Scan for the cell matching the given text and deliver its (x, y) coordinate at center. 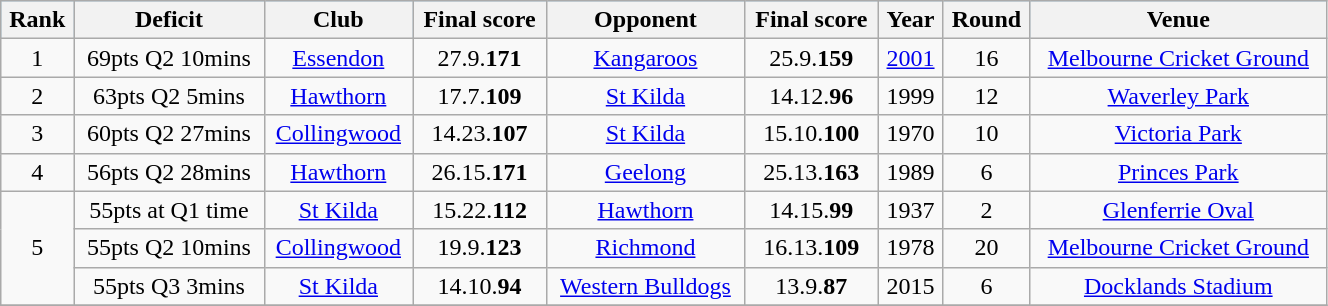
Rank (38, 20)
26.15.171 (480, 172)
Year (910, 20)
Venue (1178, 20)
13.9.87 (811, 286)
20 (986, 248)
Deficit (169, 20)
Waverley Park (1178, 96)
56pts Q2 28mins (169, 172)
1970 (910, 134)
15.10.100 (811, 134)
63pts Q2 5mins (169, 96)
14.12.96 (811, 96)
1 (38, 58)
Essendon (338, 58)
55pts Q3 3mins (169, 286)
Geelong (646, 172)
69pts Q2 10mins (169, 58)
16.13.109 (811, 248)
1937 (910, 210)
Round (986, 20)
14.15.99 (811, 210)
3 (38, 134)
2015 (910, 286)
15.22.112 (480, 210)
5 (38, 248)
17.7.109 (480, 96)
25.13.163 (811, 172)
1999 (910, 96)
Princes Park (1178, 172)
25.9.159 (811, 58)
55pts Q2 10mins (169, 248)
Docklands Stadium (1178, 286)
2001 (910, 58)
Kangaroos (646, 58)
Opponent (646, 20)
Victoria Park (1178, 134)
1989 (910, 172)
14.10.94 (480, 286)
55pts at Q1 time (169, 210)
Western Bulldogs (646, 286)
10 (986, 134)
16 (986, 58)
Glenferrie Oval (1178, 210)
Richmond (646, 248)
1978 (910, 248)
27.9.171 (480, 58)
12 (986, 96)
4 (38, 172)
Club (338, 20)
60pts Q2 27mins (169, 134)
19.9.123 (480, 248)
14.23.107 (480, 134)
